Extract the (X, Y) coordinate from the center of the cell holding the provided text.  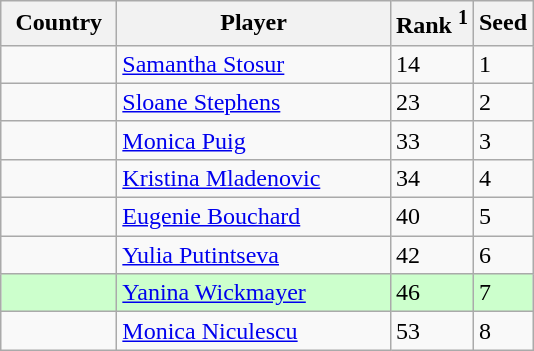
7 (502, 293)
Eugenie Bouchard (254, 217)
Seed (502, 24)
Yanina Wickmayer (254, 293)
34 (432, 178)
5 (502, 217)
23 (432, 102)
Country (59, 24)
Monica Niculescu (254, 331)
33 (432, 140)
Monica Puig (254, 140)
46 (432, 293)
42 (432, 255)
6 (502, 255)
1 (502, 64)
53 (432, 331)
4 (502, 178)
Yulia Putintseva (254, 255)
8 (502, 331)
Rank 1 (432, 24)
Sloane Stephens (254, 102)
Kristina Mladenovic (254, 178)
Player (254, 24)
40 (432, 217)
14 (432, 64)
2 (502, 102)
Samantha Stosur (254, 64)
3 (502, 140)
